Identify which cell holds the provided text, then report its (X, Y) central coordinate. 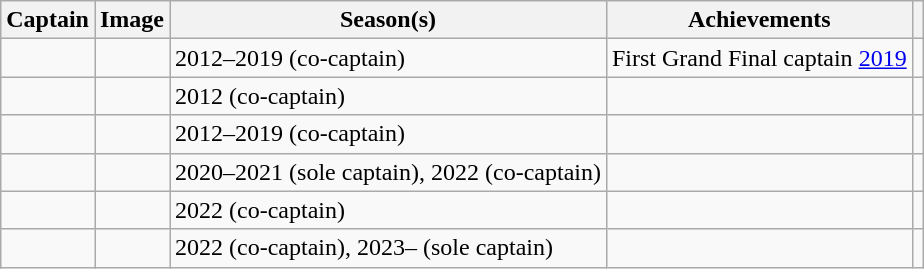
Season(s) (388, 20)
2020–2021 (sole captain), 2022 (co-captain) (388, 172)
Captain (48, 20)
Achievements (759, 20)
2022 (co-captain) (388, 210)
2012 (co-captain) (388, 96)
First Grand Final captain 2019 (759, 58)
2022 (co-captain), 2023– (sole captain) (388, 248)
Image (132, 20)
